Determine the [X, Y] coordinate at the center of the cell enclosing the given text.  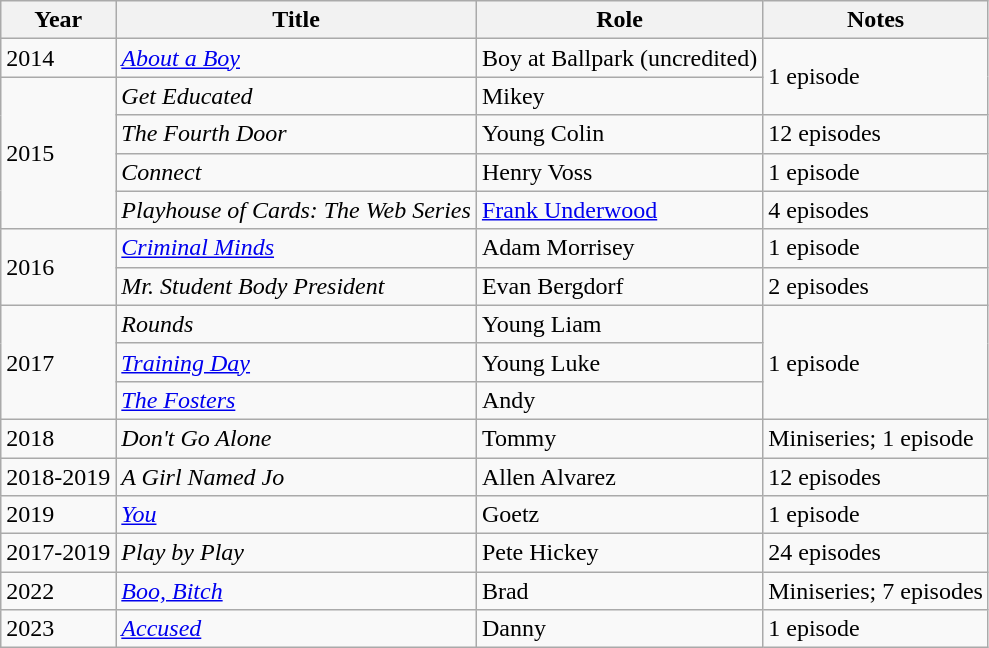
The Fosters [296, 400]
4 episodes [876, 210]
About a Boy [296, 58]
Miniseries; 7 episodes [876, 591]
Danny [619, 629]
Frank Underwood [619, 210]
Evan Bergdorf [619, 286]
Accused [296, 629]
2 episodes [876, 286]
Goetz [619, 515]
Role [619, 20]
2019 [58, 515]
Notes [876, 20]
Mr. Student Body President [296, 286]
Play by Play [296, 553]
Playhouse of Cards: The Web Series [296, 210]
24 episodes [876, 553]
Don't Go Alone [296, 438]
2017-2019 [58, 553]
2022 [58, 591]
Rounds [296, 324]
Miniseries; 1 episode [876, 438]
Boy at Ballpark (uncredited) [619, 58]
2014 [58, 58]
Pete Hickey [619, 553]
Title [296, 20]
Mikey [619, 96]
You [296, 515]
2018-2019 [58, 477]
Boo, Bitch [296, 591]
Tommy [619, 438]
Allen Alvarez [619, 477]
Young Liam [619, 324]
2018 [58, 438]
Andy [619, 400]
Brad [619, 591]
Young Colin [619, 134]
A Girl Named Jo [296, 477]
Young Luke [619, 362]
Get Educated [296, 96]
Year [58, 20]
Connect [296, 172]
The Fourth Door [296, 134]
2017 [58, 362]
2016 [58, 267]
Criminal Minds [296, 248]
2015 [58, 153]
Training Day [296, 362]
Henry Voss [619, 172]
2023 [58, 629]
Adam Morrisey [619, 248]
